Return (X, Y) of the center of cell containing provided text 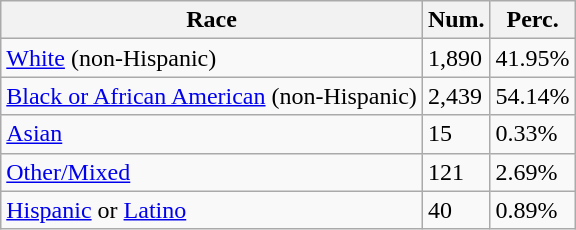
Hispanic or Latino (212, 210)
Other/Mixed (212, 172)
41.95% (532, 58)
Perc. (532, 20)
2.69% (532, 172)
Race (212, 20)
Black or African American (non-Hispanic) (212, 96)
Asian (212, 134)
54.14% (532, 96)
1,890 (456, 58)
121 (456, 172)
0.33% (532, 134)
Num. (456, 20)
40 (456, 210)
White (non-Hispanic) (212, 58)
15 (456, 134)
0.89% (532, 210)
2,439 (456, 96)
